Output the [x, y] coordinate of the center of the cell containing the given text.  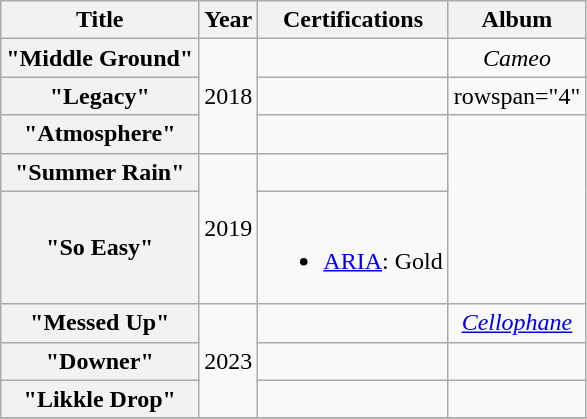
2019 [228, 228]
"Legacy" [100, 96]
Cellophane [517, 323]
ARIA: Gold [353, 248]
Title [100, 20]
2023 [228, 361]
rowspan="4" [517, 96]
2018 [228, 96]
"So Easy" [100, 248]
"Atmosphere" [100, 134]
"Summer Rain" [100, 172]
"Likkle Drop" [100, 399]
Album [517, 20]
Cameo [517, 58]
"Messed Up" [100, 323]
Year [228, 20]
"Downer" [100, 361]
Certifications [353, 20]
"Middle Ground" [100, 58]
